Pinpoint the cell where the given text exists, returning its (X, Y) midpoint coordinate. 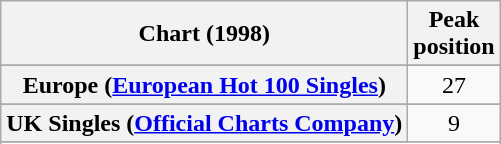
9 (454, 123)
Peakposition (454, 34)
UK Singles (Official Charts Company) (204, 123)
27 (454, 85)
Chart (1998) (204, 34)
Europe (European Hot 100 Singles) (204, 85)
